Return (x, y) of the center of cell containing provided text 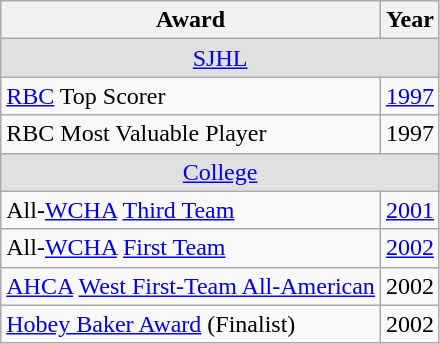
Year (410, 20)
RBC Top Scorer (191, 96)
AHCA West First-Team All-American (191, 286)
All-WCHA Third Team (191, 210)
College (220, 172)
All-WCHA First Team (191, 248)
2001 (410, 210)
Award (191, 20)
RBC Most Valuable Player (191, 134)
SJHL (220, 58)
Hobey Baker Award (Finalist) (191, 324)
